Capture the cell that displays the provided text and extract its [x, y] central coordinate. 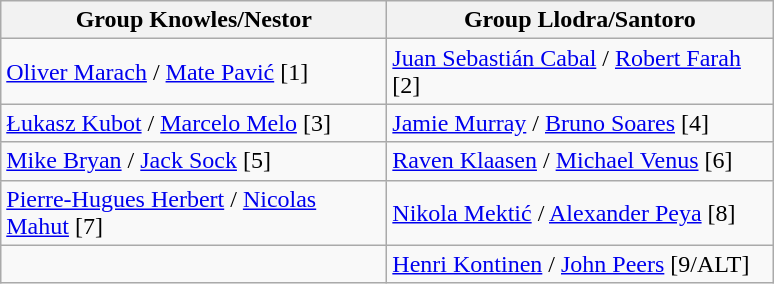
Group Knowles/Nestor [194, 20]
Juan Sebastián Cabal / Robert Farah [2] [580, 72]
Nikola Mektić / Alexander Peya [8] [580, 212]
Mike Bryan / Jack Sock [5] [194, 161]
Pierre-Hugues Herbert / Nicolas Mahut [7] [194, 212]
Raven Klaasen / Michael Venus [6] [580, 161]
Henri Kontinen / John Peers [9/ALT] [580, 264]
Group Llodra/Santoro [580, 20]
Oliver Marach / Mate Pavić [1] [194, 72]
Łukasz Kubot / Marcelo Melo [3] [194, 123]
Jamie Murray / Bruno Soares [4] [580, 123]
